Determine the (x, y) coordinate at the center of the cell enclosing the given text.  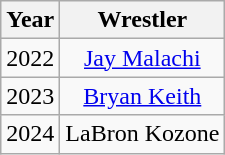
Wrestler (142, 20)
2023 (30, 96)
Year (30, 20)
2022 (30, 58)
Bryan Keith (142, 96)
2024 (30, 134)
Jay Malachi (142, 58)
LaBron Kozone (142, 134)
